Detect which cell encompasses the target text, then output its [X, Y] center coordinate. 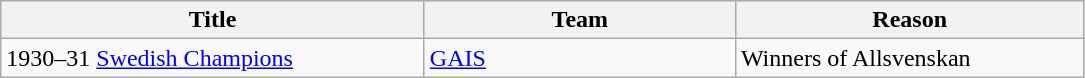
Winners of Allsvenskan [910, 58]
GAIS [580, 58]
Title [213, 20]
Reason [910, 20]
Team [580, 20]
1930–31 Swedish Champions [213, 58]
